Locate the cell with the specified text and output its (X, Y) center coordinate. 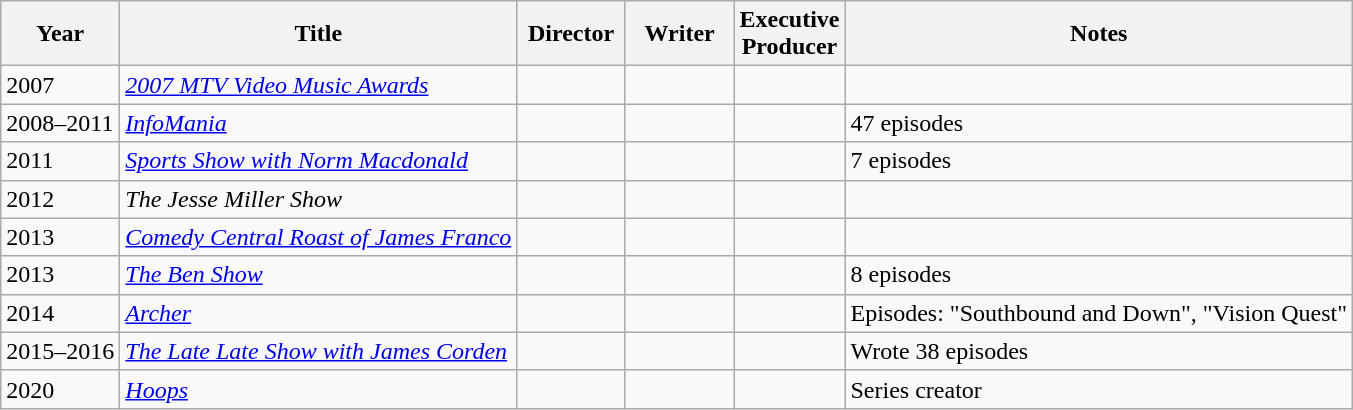
47 episodes (1098, 123)
InfoMania (318, 123)
Wrote 38 episodes (1098, 351)
Archer (318, 313)
Title (318, 34)
Sports Show with Norm Macdonald (318, 161)
2007 (60, 85)
The Jesse Miller Show (318, 199)
Episodes: "Southbound and Down", "Vision Quest" (1098, 313)
7 episodes (1098, 161)
2008–2011 (60, 123)
The Ben Show (318, 275)
Writer (680, 34)
2011 (60, 161)
2012 (60, 199)
8 episodes (1098, 275)
ExecutiveProducer (790, 34)
Notes (1098, 34)
2020 (60, 389)
The Late Late Show with James Corden (318, 351)
Hoops (318, 389)
Series creator (1098, 389)
Year (60, 34)
2007 MTV Video Music Awards (318, 85)
2014 (60, 313)
2015–2016 (60, 351)
Comedy Central Roast of James Franco (318, 237)
Director (572, 34)
